Capture the cell that displays the provided text and extract its (x, y) central coordinate. 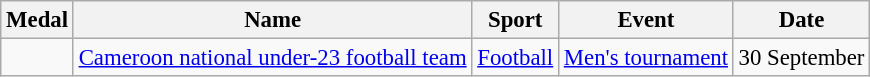
Cameroon national under-23 football team (272, 58)
Name (272, 20)
Men's tournament (646, 58)
Football (516, 58)
Date (801, 20)
Event (646, 20)
30 September (801, 58)
Sport (516, 20)
Medal (38, 20)
